Provide the (x, y) coordinate of the cell's center where the given text is located.  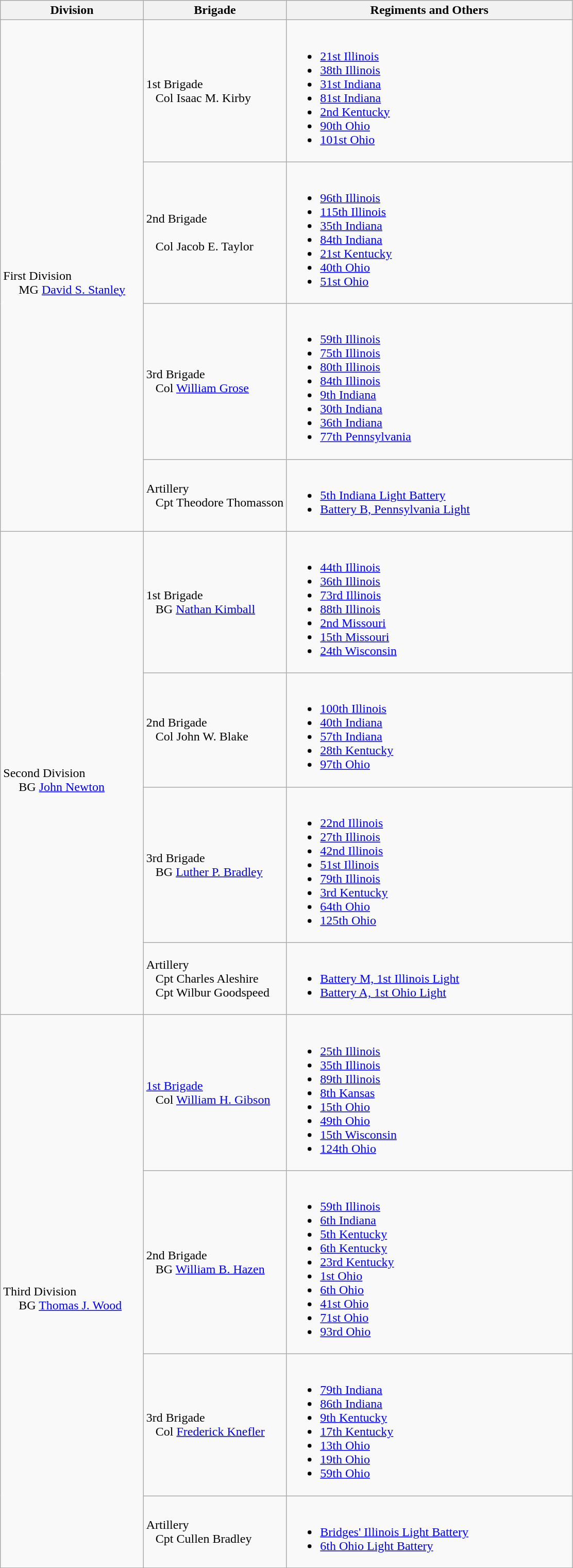
3rd Brigade BG Luther P. Bradley (215, 865)
21st Illinois38th Illinois31st Indiana81st Indiana2nd Kentucky90th Ohio101st Ohio (430, 91)
Artillery Cpt Theodore Thomasson (215, 495)
1st Brigade BG Nathan Kimball (215, 602)
22nd Illinois27th Illinois42nd Illinois51st Illinois79th Illinois3rd Kentucky64th Ohio125th Ohio (430, 865)
Brigade (215, 10)
Third Division BG Thomas J. Wood (72, 1291)
59th Illinois6th Indiana5th Kentucky6th Kentucky23rd Kentucky1st Ohio6th Ohio41st Ohio71st Ohio93rd Ohio (430, 1262)
1st Brigade Col William H. Gibson (215, 1092)
59th Illinois75th Illinois80th Illinois84th Illinois9th Indiana30th Indiana36th Indiana77th Pennsylvania (430, 381)
Artillery Cpt Cullen Bradley (215, 1531)
2nd Brigade BG William B. Hazen (215, 1262)
3rd Brigade Col Frederick Knefler (215, 1424)
79th Indiana86th Indiana9th Kentucky17th Kentucky13th Ohio19th Ohio59th Ohio (430, 1424)
96th Illinois115th Illinois35th Indiana84th Indiana21st Kentucky40th Ohio51st Ohio (430, 233)
Battery M, 1st Illinois LightBattery A, 1st Ohio Light (430, 979)
100th Illinois40th Indiana57th Indiana28th Kentucky97th Ohio (430, 730)
5th Indiana Light BatteryBattery B, Pennsylvania Light (430, 495)
First Division MG David S. Stanley (72, 276)
1st Brigade Col Isaac M. Kirby (215, 91)
3rd Brigade Col William Grose (215, 381)
Artillery Cpt Charles Aleshire Cpt Wilbur Goodspeed (215, 979)
Regiments and Others (430, 10)
25th Illinois35th Illinois89th Illinois8th Kansas15th Ohio49th Ohio15th Wisconsin124th Ohio (430, 1092)
Bridges' Illinois Light Battery6th Ohio Light Battery (430, 1531)
Division (72, 10)
2nd Brigade Col John W. Blake (215, 730)
2nd Brigade Col Jacob E. Taylor (215, 233)
44th Illinois36th Illinois73rd Illinois88th Illinois2nd Missouri15th Missouri24th Wisconsin (430, 602)
Second Division BG John Newton (72, 773)
